Provide the (x, y) coordinate of the cell's center where the given text is located.  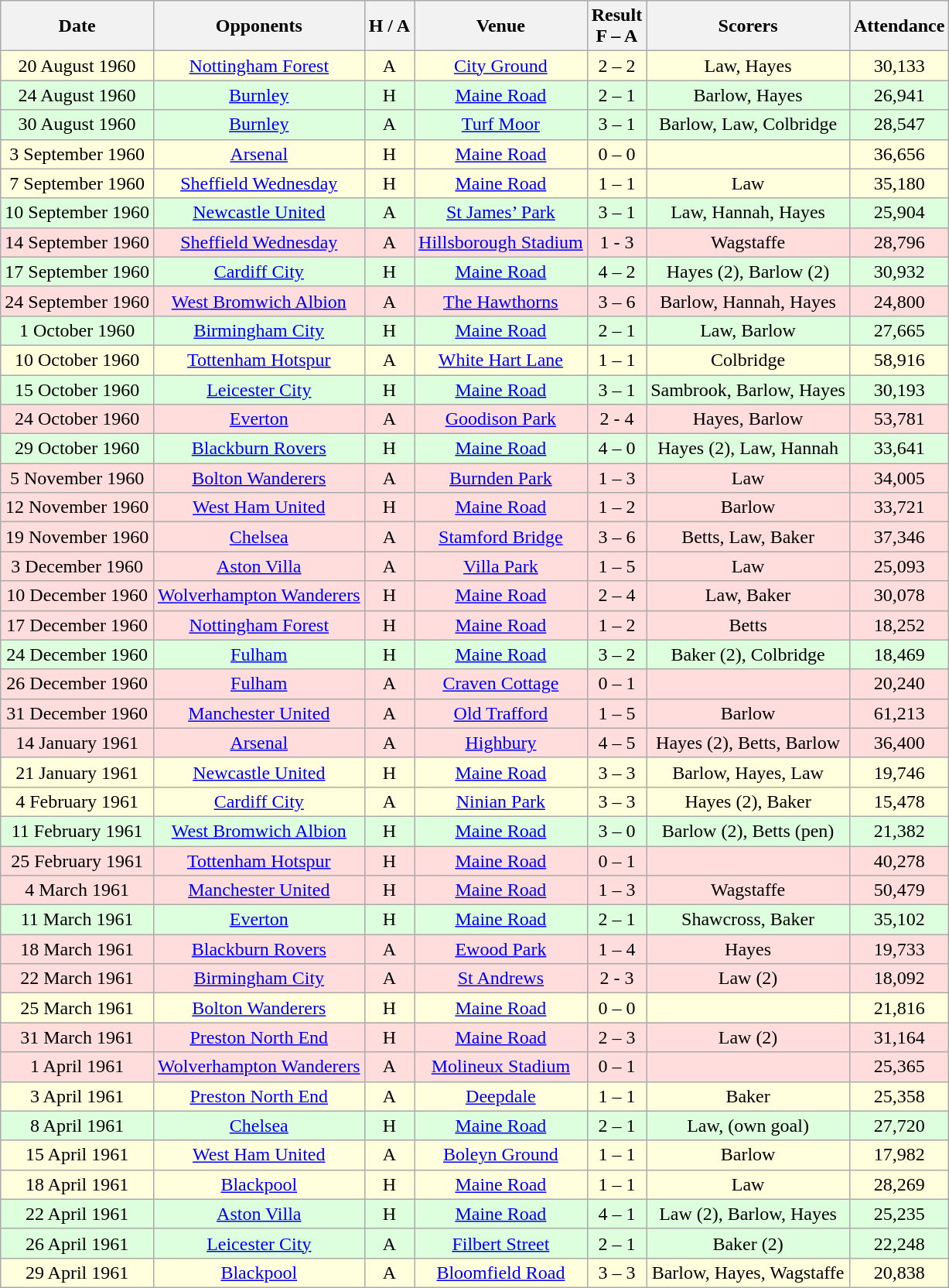
26 April 1961 (77, 1243)
18 March 1961 (77, 949)
3 – 0 (616, 831)
Ninian Park (501, 801)
Highbury (501, 743)
2 – 4 (616, 596)
3 December 1960 (77, 566)
50,479 (899, 890)
Betts, Law, Baker (749, 537)
Law, Barlow (749, 330)
1 – 4 (616, 949)
Ewood Park (501, 949)
30,133 (899, 66)
18 April 1961 (77, 1184)
25,093 (899, 566)
Baker (2), Colbridge (749, 654)
Colbridge (749, 360)
Old Trafford (501, 713)
Law (2), Barlow, Hayes (749, 1214)
Shawcross, Baker (749, 920)
17,982 (899, 1155)
Villa Park (501, 566)
30,932 (899, 272)
19,733 (899, 949)
4 March 1961 (77, 890)
14 January 1961 (77, 743)
53,781 (899, 419)
31 March 1961 (77, 1037)
18,469 (899, 654)
20 August 1960 (77, 66)
22 March 1961 (77, 979)
4 – 1 (616, 1214)
33,721 (899, 507)
Opponents (258, 26)
15 October 1960 (77, 389)
Filbert Street (501, 1243)
Hayes (2), Law, Hannah (749, 449)
10 December 1960 (77, 596)
2 – 3 (616, 1037)
St Andrews (501, 979)
St James’ Park (501, 213)
40,278 (899, 861)
Hayes (2), Betts, Barlow (749, 743)
4 – 0 (616, 449)
Betts (749, 625)
30,193 (899, 389)
The Hawthorns (501, 301)
10 September 1960 (77, 213)
4 – 2 (616, 272)
Law, (own goal) (749, 1126)
19,746 (899, 772)
36,400 (899, 743)
28,796 (899, 242)
18,252 (899, 625)
24 August 1960 (77, 95)
4 – 5 (616, 743)
Hayes (749, 949)
3 September 1960 (77, 154)
18,092 (899, 979)
25,235 (899, 1214)
25,904 (899, 213)
20,240 (899, 684)
2 - 4 (616, 419)
Hillsborough Stadium (501, 242)
3 April 1961 (77, 1096)
27,720 (899, 1126)
21 January 1961 (77, 772)
Hayes (2), Baker (749, 801)
12 November 1960 (77, 507)
11 February 1961 (77, 831)
29 October 1960 (77, 449)
28,269 (899, 1184)
22,248 (899, 1243)
31,164 (899, 1037)
34,005 (899, 478)
25 February 1961 (77, 861)
61,213 (899, 713)
21,382 (899, 831)
20,838 (899, 1273)
Goodison Park (501, 419)
1 October 1960 (77, 330)
Boleyn Ground (501, 1155)
ResultF – A (616, 26)
19 November 1960 (77, 537)
1 - 3 (616, 242)
24 October 1960 (77, 419)
1 April 1961 (77, 1067)
35,180 (899, 183)
30,078 (899, 596)
10 October 1960 (77, 360)
Law, Hayes (749, 66)
11 March 1961 (77, 920)
30 August 1960 (77, 125)
Date (77, 26)
Attendance (899, 26)
White Hart Lane (501, 360)
5 November 1960 (77, 478)
H / A (389, 26)
City Ground (501, 66)
15 April 1961 (77, 1155)
Hayes (2), Barlow (2) (749, 272)
24 September 1960 (77, 301)
Baker (2) (749, 1243)
21,816 (899, 1008)
37,346 (899, 537)
22 April 1961 (77, 1214)
24,800 (899, 301)
8 April 1961 (77, 1126)
Craven Cottage (501, 684)
28,547 (899, 125)
Barlow, Hayes (749, 95)
Deepdale (501, 1096)
Sambrook, Barlow, Hayes (749, 389)
58,916 (899, 360)
17 September 1960 (77, 272)
Hayes, Barlow (749, 419)
3 – 2 (616, 654)
Baker (749, 1096)
35,102 (899, 920)
26 December 1960 (77, 684)
27,665 (899, 330)
Barlow (2), Betts (pen) (749, 831)
Turf Moor (501, 125)
24 December 1960 (77, 654)
4 February 1961 (77, 801)
Venue (501, 26)
Law, Hannah, Hayes (749, 213)
26,941 (899, 95)
2 – 2 (616, 66)
14 September 1960 (77, 242)
25,358 (899, 1096)
Scorers (749, 26)
7 September 1960 (77, 183)
25 March 1961 (77, 1008)
31 December 1960 (77, 713)
36,656 (899, 154)
29 April 1961 (77, 1273)
2 - 3 (616, 979)
Barlow, Hayes, Wagstaffe (749, 1273)
25,365 (899, 1067)
33,641 (899, 449)
Molineux Stadium (501, 1067)
Stamford Bridge (501, 537)
Burnden Park (501, 478)
Barlow, Hannah, Hayes (749, 301)
15,478 (899, 801)
Law, Baker (749, 596)
Bloomfield Road (501, 1273)
Barlow, Hayes, Law (749, 772)
17 December 1960 (77, 625)
Barlow, Law, Colbridge (749, 125)
